Detect which cell encompasses the target text, then output its (X, Y) center coordinate. 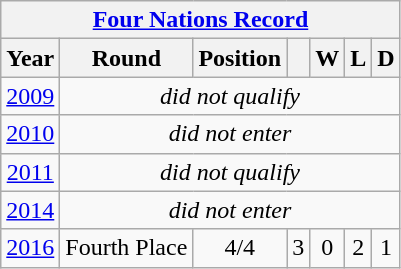
2011 (30, 172)
L (358, 58)
1 (386, 248)
0 (328, 248)
Round (126, 58)
2014 (30, 210)
D (386, 58)
4/4 (240, 248)
2009 (30, 96)
Position (240, 58)
Four Nations Record (200, 20)
Fourth Place (126, 248)
2 (358, 248)
3 (298, 248)
W (328, 58)
2010 (30, 134)
2016 (30, 248)
Year (30, 58)
